Return the [X, Y] coordinate for the center point of the cell that contains the specified text.  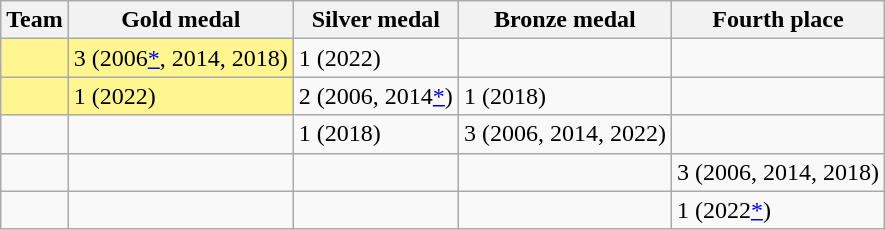
Bronze medal [564, 20]
3 (2006*, 2014, 2018) [180, 58]
Gold medal [180, 20]
3 (2006, 2014, 2022) [564, 134]
2 (2006, 2014*) [376, 96]
1 (2022*) [778, 210]
Fourth place [778, 20]
Team [35, 20]
Silver medal [376, 20]
3 (2006, 2014, 2018) [778, 172]
